Provide the [X, Y] coordinate of the cell's center where the given text is located.  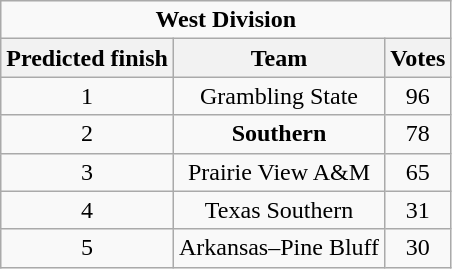
78 [418, 134]
4 [88, 210]
2 [88, 134]
96 [418, 96]
Prairie View A&M [278, 172]
65 [418, 172]
Votes [418, 58]
Predicted finish [88, 58]
Team [278, 58]
Arkansas–Pine Bluff [278, 248]
1 [88, 96]
Texas Southern [278, 210]
Southern [278, 134]
West Division [226, 20]
3 [88, 172]
30 [418, 248]
5 [88, 248]
31 [418, 210]
Grambling State [278, 96]
